Provide the [X, Y] coordinate of the cell's center where the given text is located.  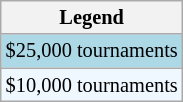
Legend [92, 17]
$10,000 tournaments [92, 85]
$25,000 tournaments [92, 51]
